Return (x, y) of the center of cell containing provided text 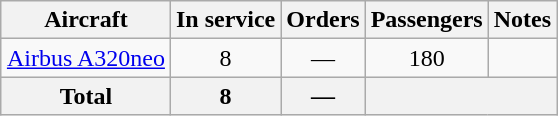
Orders (323, 20)
Total (86, 96)
In service (225, 20)
Aircraft (86, 20)
Airbus A320neo (86, 58)
180 (426, 58)
Notes (522, 20)
Passengers (426, 20)
